Return the [x, y] coordinate for the center point of the cell that contains the specified text.  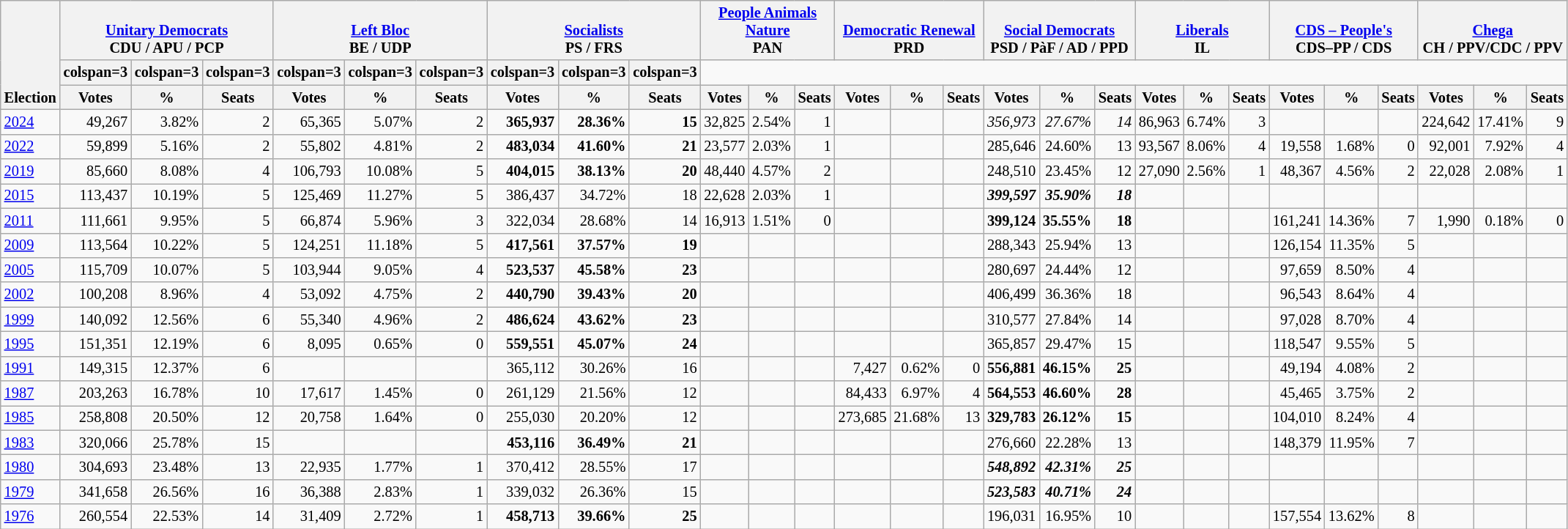
22,935 [309, 467]
8.64% [1352, 295]
2.08% [1500, 171]
224,642 [1446, 122]
20.50% [167, 418]
16.78% [167, 393]
92,001 [1446, 147]
1980 [31, 467]
55,340 [309, 319]
310,577 [1011, 319]
1.45% [381, 393]
4.08% [1352, 369]
28.68% [593, 221]
8.08% [167, 171]
4.57% [771, 171]
86,963 [1159, 122]
Social DemocratsPSD / PàF / AD / PPD [1059, 30]
Left BlocBE / UDP [380, 30]
34.72% [593, 196]
22,028 [1446, 171]
8.06% [1206, 147]
2024 [31, 122]
2.72% [381, 517]
28.36% [593, 122]
399,597 [1011, 196]
Democratic RenewalPRD [910, 30]
10.08% [381, 171]
113,437 [95, 196]
440,790 [523, 295]
48,440 [725, 171]
370,412 [523, 467]
115,709 [95, 270]
46.60% [1067, 393]
564,553 [1011, 393]
258,808 [95, 418]
97,659 [1297, 270]
273,685 [863, 418]
11.18% [381, 245]
559,551 [523, 344]
12.19% [167, 344]
12.56% [167, 319]
55,802 [309, 147]
417,561 [523, 245]
111,661 [95, 221]
1987 [31, 393]
8.96% [167, 295]
8.70% [1352, 319]
276,660 [1011, 443]
103,944 [309, 270]
341,658 [95, 492]
365,857 [1011, 344]
196,031 [1011, 517]
10.19% [167, 196]
0.65% [381, 344]
1,990 [1446, 221]
28 [1115, 393]
36,388 [309, 492]
CDS – People'sCDS–PP / CDS [1343, 30]
329,783 [1011, 418]
85,660 [95, 171]
320,066 [95, 443]
21.56% [593, 393]
17 [665, 467]
260,554 [95, 517]
365,937 [523, 122]
11.27% [381, 196]
9.95% [167, 221]
38.13% [593, 171]
140,092 [95, 319]
2.54% [771, 122]
39.43% [593, 295]
45,465 [1297, 393]
13.62% [1352, 517]
118,547 [1297, 344]
1985 [31, 418]
261,129 [523, 393]
9.05% [381, 270]
93,567 [1159, 147]
6.97% [917, 393]
4.56% [1352, 171]
7,427 [863, 369]
100,208 [95, 295]
288,343 [1011, 245]
1983 [31, 443]
23,577 [725, 147]
2.56% [1206, 171]
66,874 [309, 221]
453,116 [523, 443]
96,543 [1297, 295]
1.51% [771, 221]
248,510 [1011, 171]
40.71% [1067, 492]
104,010 [1297, 418]
8.24% [1352, 418]
458,713 [523, 517]
41.60% [593, 147]
16.95% [1067, 517]
29.47% [1067, 344]
24.60% [1067, 147]
4.75% [381, 295]
149,315 [95, 369]
36.49% [593, 443]
125,469 [309, 196]
126,154 [1297, 245]
65,365 [309, 122]
ChegaCH / PPV/CDC / PPV [1493, 30]
203,263 [95, 393]
1995 [31, 344]
24.44% [1067, 270]
36.36% [1067, 295]
12.37% [167, 369]
53,092 [309, 295]
4.96% [381, 319]
35.90% [1067, 196]
35.55% [1067, 221]
6.74% [1206, 122]
1999 [31, 319]
23.48% [167, 467]
161,241 [1297, 221]
37.57% [593, 245]
339,032 [523, 492]
28.55% [593, 467]
9.55% [1352, 344]
20.20% [593, 418]
Unitary DemocratsCDU / APU / PCP [167, 30]
1976 [31, 517]
2011 [31, 221]
43.62% [593, 319]
113,564 [95, 245]
59,899 [95, 147]
97,028 [1297, 319]
32,825 [725, 122]
11.35% [1352, 245]
0.18% [1500, 221]
5.96% [381, 221]
SocialistsPS / FRS [594, 30]
5.07% [381, 122]
23.45% [1067, 171]
106,793 [309, 171]
26.56% [167, 492]
2005 [31, 270]
People Animals NaturePAN [768, 30]
19,558 [1297, 147]
16,913 [725, 221]
1.64% [381, 418]
151,351 [95, 344]
49,267 [95, 122]
10.07% [167, 270]
30.26% [593, 369]
10.22% [167, 245]
8,095 [309, 344]
49,194 [1297, 369]
255,030 [523, 418]
148,379 [1297, 443]
27,090 [1159, 171]
25.78% [167, 443]
5.16% [167, 147]
17.41% [1500, 122]
2002 [31, 295]
27.67% [1067, 122]
2022 [31, 147]
3.75% [1352, 393]
356,973 [1011, 122]
9 [1547, 122]
1991 [31, 369]
19 [665, 245]
404,015 [523, 171]
8 [1397, 517]
157,554 [1297, 517]
548,892 [1011, 467]
21.68% [917, 418]
556,881 [1011, 369]
48,367 [1297, 171]
27.84% [1067, 319]
0.62% [917, 369]
486,624 [523, 319]
Election [31, 54]
22.53% [167, 517]
31,409 [309, 517]
26.12% [1067, 418]
45.58% [593, 270]
1.77% [381, 467]
2.83% [381, 492]
20,758 [309, 418]
399,124 [1011, 221]
22.28% [1067, 443]
285,646 [1011, 147]
7.92% [1500, 147]
365,112 [523, 369]
3.82% [167, 122]
22,628 [725, 196]
304,693 [95, 467]
26.36% [593, 492]
523,537 [523, 270]
2015 [31, 196]
LiberalsIL [1203, 30]
124,251 [309, 245]
39.66% [593, 517]
17,617 [309, 393]
25.94% [1067, 245]
322,034 [523, 221]
42.31% [1067, 467]
8.50% [1352, 270]
523,583 [1011, 492]
406,499 [1011, 295]
483,034 [523, 147]
1979 [31, 492]
386,437 [523, 196]
1.68% [1352, 147]
280,697 [1011, 270]
45.07% [593, 344]
2019 [31, 171]
84,433 [863, 393]
4.81% [381, 147]
46.15% [1067, 369]
11.95% [1352, 443]
2009 [31, 245]
14.36% [1352, 221]
